From the cell containing the given text, extract its center point as [X, Y] coordinate. 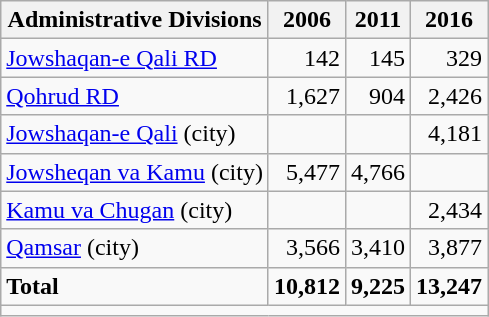
10,812 [306, 286]
2,434 [450, 210]
2011 [378, 20]
2,426 [450, 96]
Qamsar (city) [135, 248]
3,877 [450, 248]
145 [378, 58]
2016 [450, 20]
Jowshaqan-e Qali (city) [135, 134]
Administrative Divisions [135, 20]
Jowsheqan va Kamu (city) [135, 172]
142 [306, 58]
4,181 [450, 134]
3,566 [306, 248]
13,247 [450, 286]
904 [378, 96]
4,766 [378, 172]
3,410 [378, 248]
9,225 [378, 286]
5,477 [306, 172]
2006 [306, 20]
Jowshaqan-e Qali RD [135, 58]
329 [450, 58]
Qohrud RD [135, 96]
Kamu va Chugan (city) [135, 210]
1,627 [306, 96]
Total [135, 286]
